Capture the cell that displays the provided text and extract its [X, Y] central coordinate. 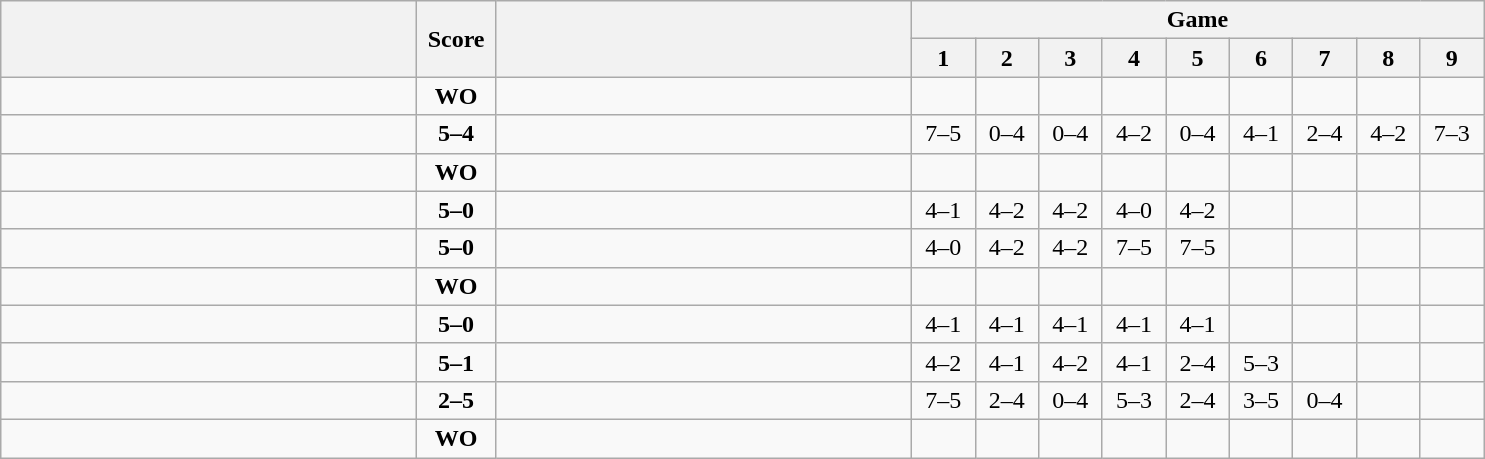
2–5 [456, 400]
3 [1071, 58]
5–1 [456, 362]
7 [1325, 58]
1 [943, 58]
6 [1261, 58]
7–3 [1452, 134]
5 [1198, 58]
5–4 [456, 134]
9 [1452, 58]
Game [1197, 20]
3–5 [1261, 400]
4 [1134, 58]
8 [1388, 58]
Score [456, 39]
2 [1007, 58]
